Search for the cell housing the specified text and yield its [X, Y] center coordinate. 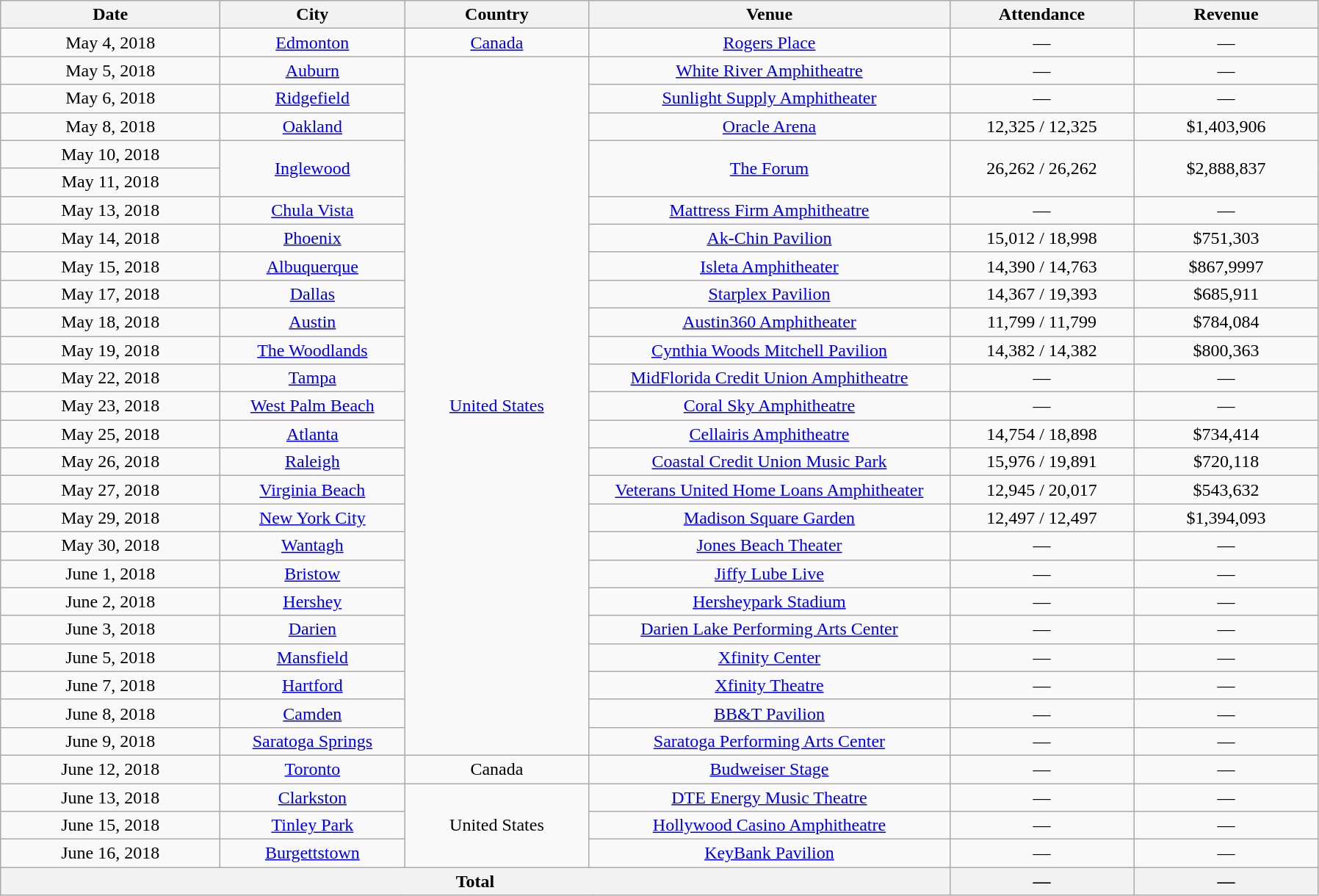
Coastal Credit Union Music Park [770, 462]
$751,303 [1226, 238]
Dallas [313, 294]
June 12, 2018 [110, 769]
Tampa [313, 378]
The Forum [770, 168]
June 9, 2018 [110, 741]
$867,9997 [1226, 266]
May 4, 2018 [110, 43]
Wantagh [313, 546]
$543,632 [1226, 490]
MidFlorida Credit Union Amphitheatre [770, 378]
May 27, 2018 [110, 490]
$1,394,093 [1226, 518]
June 5, 2018 [110, 657]
Clarkston [313, 797]
Mansfield [313, 657]
Cynthia Woods Mitchell Pavilion [770, 350]
City [313, 15]
May 5, 2018 [110, 71]
11,799 / 11,799 [1041, 322]
Venue [770, 15]
Hollywood Casino Amphitheatre [770, 825]
Toronto [313, 769]
Bristow [313, 574]
June 1, 2018 [110, 574]
Austin360 Amphitheater [770, 322]
15,976 / 19,891 [1041, 462]
Virginia Beach [313, 490]
12,497 / 12,497 [1041, 518]
May 11, 2018 [110, 182]
May 25, 2018 [110, 434]
Camden [313, 713]
Hershey [313, 601]
$734,414 [1226, 434]
May 14, 2018 [110, 238]
Cellairis Amphitheatre [770, 434]
14,390 / 14,763 [1041, 266]
26,262 / 26,262 [1041, 168]
May 18, 2018 [110, 322]
$800,363 [1226, 350]
14,367 / 19,393 [1041, 294]
Revenue [1226, 15]
Inglewood [313, 168]
DTE Energy Music Theatre [770, 797]
Saratoga Performing Arts Center [770, 741]
Isleta Amphitheater [770, 266]
15,012 / 18,998 [1041, 238]
June 7, 2018 [110, 685]
Saratoga Springs [313, 741]
Austin [313, 322]
June 2, 2018 [110, 601]
Burgettstown [313, 853]
June 16, 2018 [110, 853]
Veterans United Home Loans Amphitheater [770, 490]
$2,888,837 [1226, 168]
Madison Square Garden [770, 518]
Jiffy Lube Live [770, 574]
Rogers Place [770, 43]
Budweiser Stage [770, 769]
$784,084 [1226, 322]
Coral Sky Amphitheatre [770, 406]
May 30, 2018 [110, 546]
May 10, 2018 [110, 154]
14,754 / 18,898 [1041, 434]
Phoenix [313, 238]
New York City [313, 518]
Tinley Park [313, 825]
May 22, 2018 [110, 378]
Sunlight Supply Amphitheater [770, 98]
May 13, 2018 [110, 210]
Attendance [1041, 15]
May 8, 2018 [110, 126]
Auburn [313, 71]
Hersheypark Stadium [770, 601]
$685,911 [1226, 294]
The Woodlands [313, 350]
Date [110, 15]
Albuquerque [313, 266]
Chula Vista [313, 210]
Country [496, 15]
June 8, 2018 [110, 713]
Atlanta [313, 434]
May 17, 2018 [110, 294]
Xfinity Theatre [770, 685]
Raleigh [313, 462]
May 6, 2018 [110, 98]
Jones Beach Theater [770, 546]
Darien Lake Performing Arts Center [770, 629]
June 13, 2018 [110, 797]
Xfinity Center [770, 657]
12,325 / 12,325 [1041, 126]
KeyBank Pavilion [770, 853]
$720,118 [1226, 462]
Darien [313, 629]
Oakland [313, 126]
May 29, 2018 [110, 518]
Total [475, 881]
Mattress Firm Amphitheatre [770, 210]
White River Amphitheatre [770, 71]
May 15, 2018 [110, 266]
May 26, 2018 [110, 462]
Hartford [313, 685]
Oracle Arena [770, 126]
Ridgefield [313, 98]
12,945 / 20,017 [1041, 490]
BB&T Pavilion [770, 713]
14,382 / 14,382 [1041, 350]
May 23, 2018 [110, 406]
Ak-Chin Pavilion [770, 238]
$1,403,906 [1226, 126]
Starplex Pavilion [770, 294]
Edmonton [313, 43]
June 15, 2018 [110, 825]
June 3, 2018 [110, 629]
May 19, 2018 [110, 350]
West Palm Beach [313, 406]
